For the text-containing cell, return its midpoint in [X, Y] coordinate format. 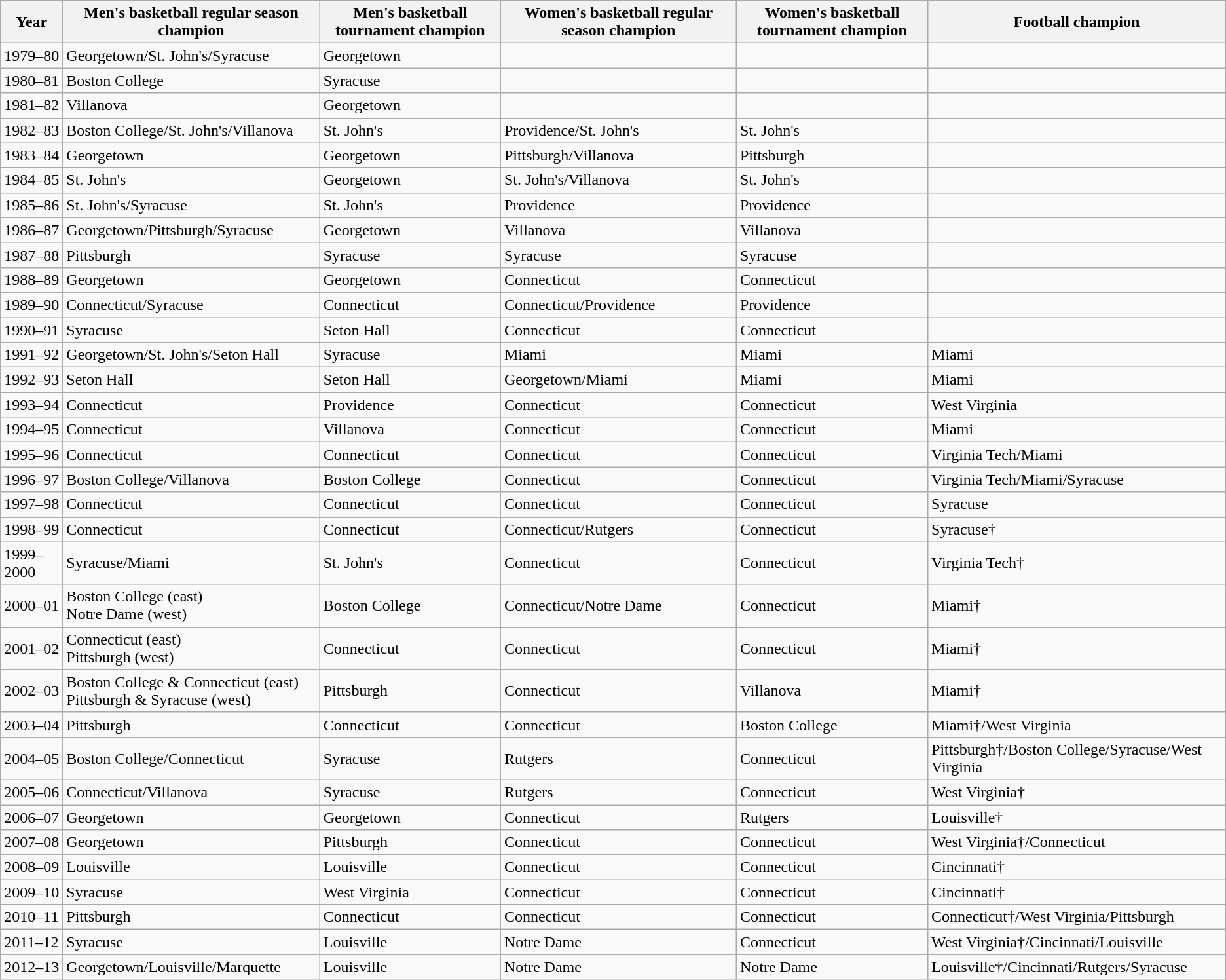
Providence/St. John's [618, 130]
St. John's/Syracuse [191, 205]
1984–85 [31, 180]
2005–06 [31, 792]
1985–86 [31, 205]
Syracuse† [1077, 529]
1987–88 [31, 255]
Connecticut†/West Virginia/Pittsburgh [1077, 917]
Georgetown/Miami [618, 380]
1986–87 [31, 230]
West Virginia† [1077, 792]
1996–97 [31, 480]
Boston College/Connecticut [191, 759]
2012–13 [31, 967]
1979–80 [31, 56]
Men's basketball regular season champion [191, 22]
Pittsburgh/Villanova [618, 155]
Virginia Tech/Miami [1077, 455]
St. John's/Villanova [618, 180]
Year [31, 22]
Football champion [1077, 22]
Virginia Tech/Miami/Syracuse [1077, 480]
Connecticut/Villanova [191, 792]
1991–92 [31, 355]
2011–12 [31, 942]
Pittsburgh†/Boston College/Syracuse/West Virginia [1077, 759]
Connecticut (east)Pittsburgh (west) [191, 649]
1999–2000 [31, 563]
1998–99 [31, 529]
2003–04 [31, 725]
Women's basketball regular season champion [618, 22]
2006–07 [31, 817]
Women's basketball tournament champion [832, 22]
1992–93 [31, 380]
Louisville†/Cincinnati/Rutgers/Syracuse [1077, 967]
Boston College (east)Notre Dame (west) [191, 605]
1993–94 [31, 405]
Georgetown/Pittsburgh/Syracuse [191, 230]
1988–89 [31, 280]
Miami†/West Virginia [1077, 725]
2002–03 [31, 690]
2001–02 [31, 649]
2009–10 [31, 892]
2004–05 [31, 759]
Men's basketball tournament champion [410, 22]
Connecticut/Providence [618, 305]
1982–83 [31, 130]
Louisville† [1077, 817]
Boston College/Villanova [191, 480]
1995–96 [31, 455]
Connecticut/Rutgers [618, 529]
2000–01 [31, 605]
1989–90 [31, 305]
West Virginia†/Connecticut [1077, 842]
1994–95 [31, 430]
Georgetown/St. John's/Syracuse [191, 56]
2008–09 [31, 867]
1980–81 [31, 81]
Georgetown/Louisville/Marquette [191, 967]
Boston College & Connecticut (east)Pittsburgh & Syracuse (west) [191, 690]
Georgetown/St. John's/Seton Hall [191, 355]
1981–82 [31, 105]
Connecticut/Syracuse [191, 305]
Virginia Tech† [1077, 563]
1983–84 [31, 155]
Syracuse/Miami [191, 563]
2007–08 [31, 842]
Boston College/St. John's/Villanova [191, 130]
2010–11 [31, 917]
1990–91 [31, 330]
1997–98 [31, 504]
Connecticut/Notre Dame [618, 605]
West Virginia†/Cincinnati/Louisville [1077, 942]
